Scan for the cell matching the given text and deliver its (X, Y) coordinate at center. 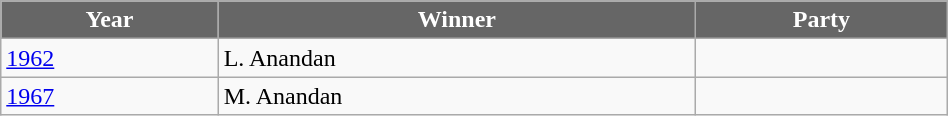
M. Anandan (456, 96)
1967 (110, 96)
Party (822, 20)
1962 (110, 58)
Winner (456, 20)
Year (110, 20)
L. Anandan (456, 58)
